Search for the cell housing the specified text and yield its [x, y] center coordinate. 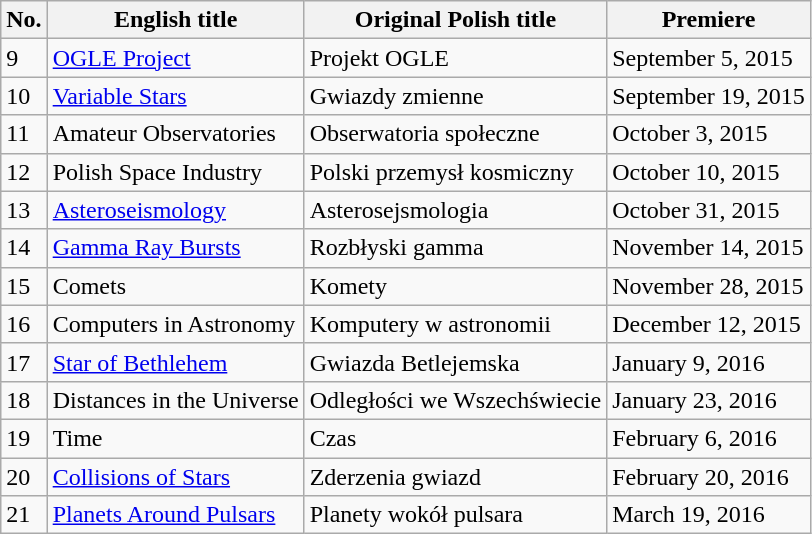
Gamma Ray Bursts [176, 248]
Comets [176, 286]
16 [24, 324]
Czas [456, 438]
Projekt OGLE [456, 58]
Komputery w astronomii [456, 324]
17 [24, 362]
19 [24, 438]
English title [176, 20]
18 [24, 400]
October 3, 2015 [709, 134]
Asterosejsmologia [456, 210]
January 9, 2016 [709, 362]
December 12, 2015 [709, 324]
13 [24, 210]
March 19, 2016 [709, 515]
Time [176, 438]
Zderzenia gwiazd [456, 477]
February 20, 2016 [709, 477]
No. [24, 20]
Collisions of Stars [176, 477]
Planets Around Pulsars [176, 515]
Premiere [709, 20]
September 19, 2015 [709, 96]
November 28, 2015 [709, 286]
OGLE Project [176, 58]
Asteroseismology [176, 210]
11 [24, 134]
October 10, 2015 [709, 172]
12 [24, 172]
10 [24, 96]
Variable Stars [176, 96]
20 [24, 477]
21 [24, 515]
Rozbłyski gamma [456, 248]
November 14, 2015 [709, 248]
9 [24, 58]
Obserwatoria społeczne [456, 134]
February 6, 2016 [709, 438]
Original Polish title [456, 20]
October 31, 2015 [709, 210]
Komety [456, 286]
Polski przemysł kosmiczny [456, 172]
Computers in Astronomy [176, 324]
Planety wokół pulsara [456, 515]
September 5, 2015 [709, 58]
Star of Bethlehem [176, 362]
Gwiazdy zmienne [456, 96]
Amateur Observatories [176, 134]
14 [24, 248]
Gwiazda Betlejemska [456, 362]
15 [24, 286]
Odległości we Wszechświecie [456, 400]
January 23, 2016 [709, 400]
Polish Space Industry [176, 172]
Distances in the Universe [176, 400]
